Detect which cell encompasses the target text, then output its [X, Y] center coordinate. 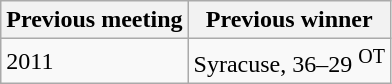
Previous meeting [94, 20]
Syracuse, 36–29 OT [289, 62]
Previous winner [289, 20]
2011 [94, 62]
